Return the [x, y] coordinate for the center point of the cell that contains the specified text.  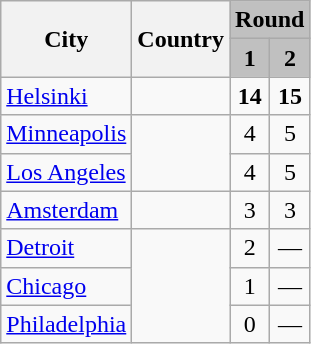
0 [250, 324]
Round [270, 20]
Minneapolis [66, 134]
Country [181, 39]
Philadelphia [66, 324]
Helsinki [66, 96]
Detroit [66, 248]
Chicago [66, 286]
14 [250, 96]
Amsterdam [66, 210]
15 [290, 96]
Los Angeles [66, 172]
City [66, 39]
